For the text-containing cell, return its midpoint in [x, y] coordinate format. 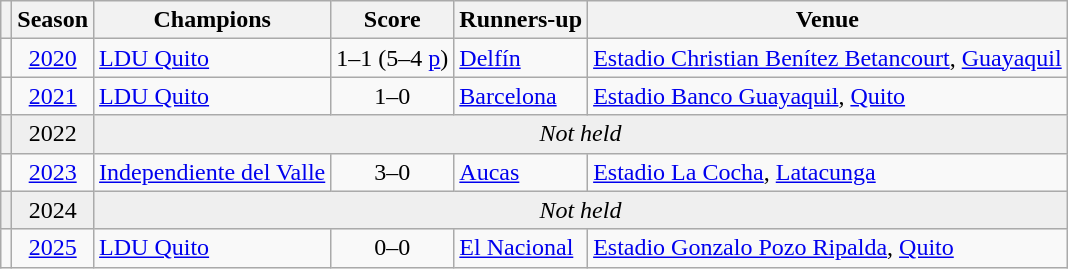
Score [392, 20]
2025 [53, 248]
0–0 [392, 248]
1–0 [392, 96]
Champions [212, 20]
2022 [53, 134]
2023 [53, 172]
2021 [53, 96]
2020 [53, 58]
Delfín [521, 58]
2024 [53, 210]
Estadio Gonzalo Pozo Ripalda, Quito [828, 248]
Barcelona [521, 96]
Estadio La Cocha, Latacunga [828, 172]
Runners-up [521, 20]
Venue [828, 20]
Season [53, 20]
Aucas [521, 172]
El Nacional [521, 248]
Independiente del Valle [212, 172]
Estadio Banco Guayaquil, Quito [828, 96]
1–1 (5–4 p) [392, 58]
Estadio Christian Benítez Betancourt, Guayaquil [828, 58]
3–0 [392, 172]
